From the cell containing the given text, extract its center point as [x, y] coordinate. 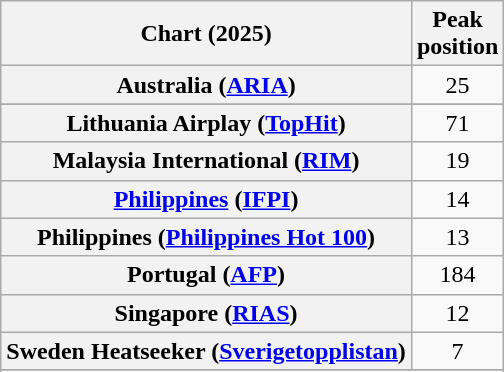
19 [457, 161]
Malaysia International (RIM) [206, 161]
Sweden Heatseeker (Sverigetopplistan) [206, 351]
Philippines (Philippines Hot 100) [206, 237]
Chart (2025) [206, 34]
7 [457, 351]
Philippines (IFPI) [206, 199]
71 [457, 123]
25 [457, 85]
12 [457, 313]
Australia (ARIA) [206, 85]
Singapore (RIAS) [206, 313]
Peakposition [457, 34]
Portugal (AFP) [206, 275]
184 [457, 275]
Lithuania Airplay (TopHit) [206, 123]
14 [457, 199]
13 [457, 237]
